Return (x, y) of the center of cell containing provided text 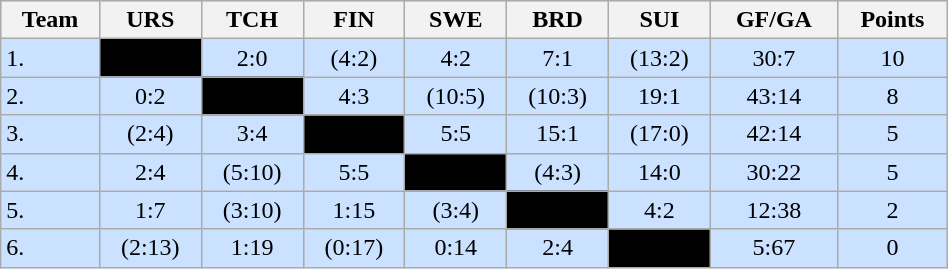
URS (150, 20)
(2:13) (150, 248)
TCH (252, 20)
10 (893, 58)
8 (893, 96)
0 (893, 248)
(2:4) (150, 134)
(3:10) (252, 210)
0:2 (150, 96)
30:7 (774, 58)
30:22 (774, 172)
3. (50, 134)
2 (893, 210)
5. (50, 210)
(4:3) (558, 172)
1:15 (354, 210)
(5:10) (252, 172)
(10:3) (558, 96)
BRD (558, 20)
43:14 (774, 96)
(13:2) (660, 58)
(3:4) (456, 210)
Team (50, 20)
4. (50, 172)
SWE (456, 20)
(17:0) (660, 134)
1:7 (150, 210)
5:67 (774, 248)
0:14 (456, 248)
19:1 (660, 96)
2. (50, 96)
(10:5) (456, 96)
15:1 (558, 134)
1:19 (252, 248)
42:14 (774, 134)
2:0 (252, 58)
4:3 (354, 96)
FIN (354, 20)
12:38 (774, 210)
1. (50, 58)
Points (893, 20)
(4:2) (354, 58)
7:1 (558, 58)
6. (50, 248)
14:0 (660, 172)
SUI (660, 20)
3:4 (252, 134)
(0:17) (354, 248)
GF/GA (774, 20)
